Determine the (X, Y) coordinate at the center of the cell enclosing the given text.  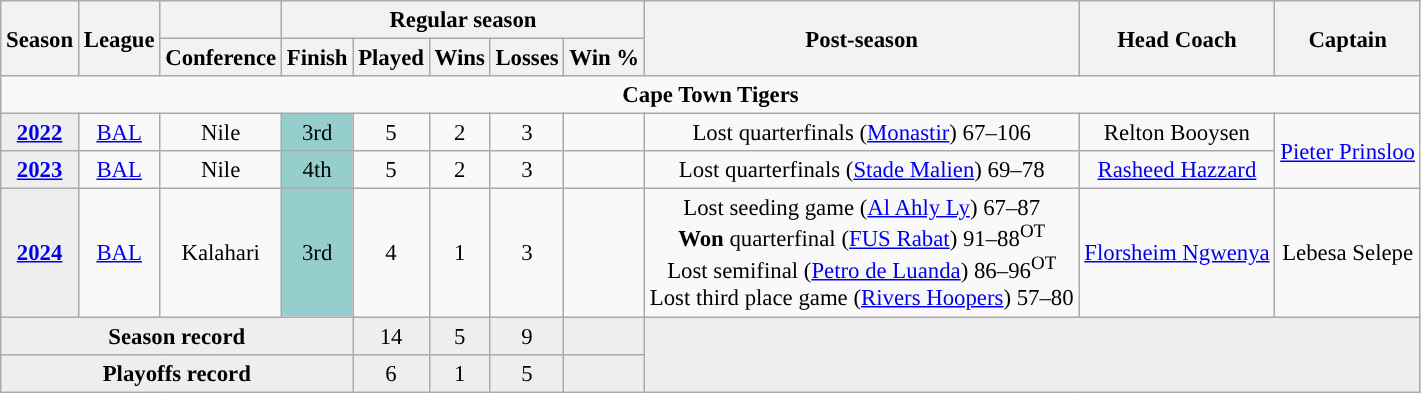
Captain (1348, 38)
Playoffs record (177, 373)
9 (527, 336)
Lebesa Selepe (1348, 253)
Post-season (862, 38)
Cape Town Tigers (711, 95)
Rasheed Hazzard (1177, 170)
Lost quarterfinals (Monastir) 67–106 (862, 133)
2023 (40, 170)
Pieter Prinsloo (1348, 152)
Lost quarterfinals (Stade Malien) 69–78 (862, 170)
League (118, 38)
Relton Booysen (1177, 133)
Season (40, 38)
4th (316, 170)
6 (391, 373)
Win % (604, 58)
Regular season (462, 20)
Season record (177, 336)
Played (391, 58)
Finish (316, 58)
4 (391, 253)
2022 (40, 133)
Head Coach (1177, 38)
Losses (527, 58)
Wins (460, 58)
Conference (221, 58)
Kalahari (221, 253)
Florsheim Ngwenya (1177, 253)
2024 (40, 253)
14 (391, 336)
